Find where the given text appears and provide that cell's center as (x, y) coordinate. 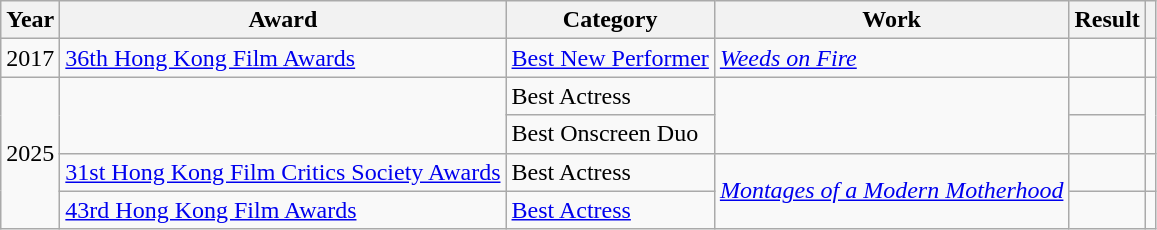
Work (892, 20)
36th Hong Kong Film Awards (283, 58)
2017 (30, 58)
2025 (30, 153)
Montages of a Modern Motherhood (892, 191)
Award (283, 20)
Weeds on Fire (892, 58)
Best New Performer (610, 58)
Result (1107, 20)
43rd Hong Kong Film Awards (283, 210)
Year (30, 20)
Category (610, 20)
31st Hong Kong Film Critics Society Awards (283, 172)
Best Onscreen Duo (610, 134)
